Search for the cell housing the specified text and yield its [x, y] center coordinate. 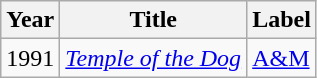
1991 [30, 58]
A&M [282, 58]
Year [30, 20]
Label [282, 20]
Temple of the Dog [154, 58]
Title [154, 20]
